Provide the [x, y] coordinate of the cell's center where the given text is located.  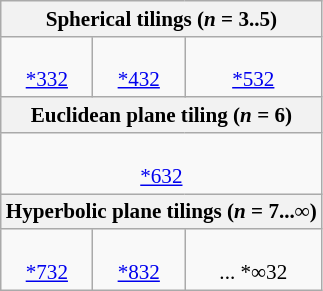
*332 [47, 66]
... *∞32 [254, 260]
Hyperbolic plane tilings (n = 7...∞) [162, 212]
*632 [162, 164]
Euclidean plane tiling (n = 6) [162, 114]
*732 [47, 260]
*832 [139, 260]
*432 [139, 66]
*532 [254, 66]
Spherical tilings (n = 3..5) [162, 18]
